Detect which cell encompasses the target text, then output its [x, y] center coordinate. 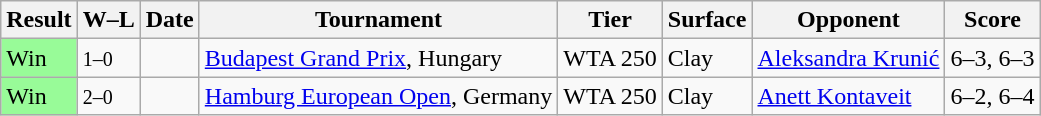
Aleksandra Krunić [848, 58]
6–2, 6–4 [992, 96]
Tier [610, 20]
Hamburg European Open, Germany [378, 96]
W–L [108, 20]
Surface [707, 20]
Anett Kontaveit [848, 96]
Opponent [848, 20]
1–0 [108, 58]
Score [992, 20]
Tournament [378, 20]
Result [39, 20]
Date [170, 20]
6–3, 6–3 [992, 58]
2–0 [108, 96]
Budapest Grand Prix, Hungary [378, 58]
